Provide the (X, Y) coordinate of the cell's center where the given text is located.  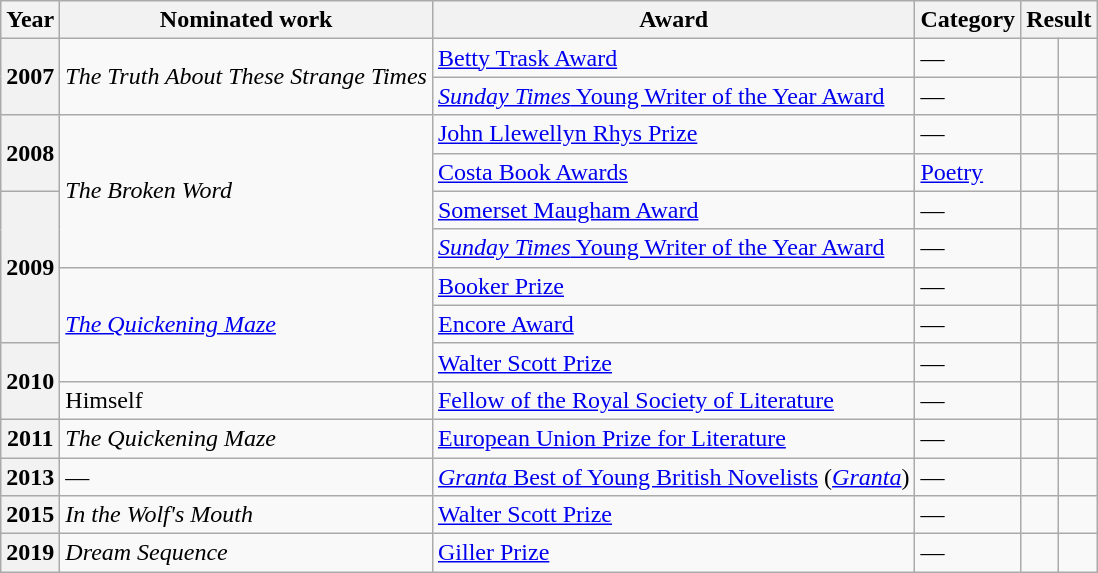
Costa Book Awards (673, 172)
Giller Prize (673, 553)
John Llewellyn Rhys Prize (673, 134)
Somerset Maugham Award (673, 210)
Betty Trask Award (673, 58)
Category (968, 20)
Encore Award (673, 324)
European Union Prize for Literature (673, 438)
2019 (30, 553)
2009 (30, 267)
Nominated work (246, 20)
2008 (30, 153)
In the Wolf's Mouth (246, 515)
Granta Best of Young British Novelists (Granta) (673, 477)
Booker Prize (673, 286)
2007 (30, 77)
2015 (30, 515)
Year (30, 20)
The Broken Word (246, 191)
Himself (246, 400)
Award (673, 20)
Dream Sequence (246, 553)
2010 (30, 381)
Result (1059, 20)
The Truth About These Strange Times (246, 77)
Poetry (968, 172)
2013 (30, 477)
Fellow of the Royal Society of Literature (673, 400)
2011 (30, 438)
